Return (x, y) of the center of cell containing provided text 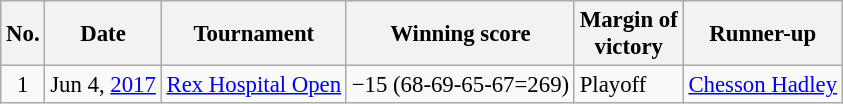
Tournament (254, 34)
−15 (68-69-65-67=269) (460, 85)
Date (103, 34)
Runner-up (762, 34)
1 (23, 85)
Margin ofvictory (628, 34)
No. (23, 34)
Jun 4, 2017 (103, 85)
Rex Hospital Open (254, 85)
Chesson Hadley (762, 85)
Playoff (628, 85)
Winning score (460, 34)
